Output the [x, y] coordinate of the center of the cell containing the given text.  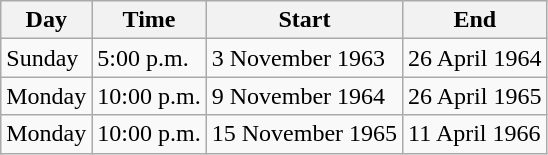
Day [46, 20]
Start [304, 20]
11 April 1966 [475, 134]
9 November 1964 [304, 96]
3 November 1963 [304, 58]
5:00 p.m. [149, 58]
Sunday [46, 58]
End [475, 20]
15 November 1965 [304, 134]
Time [149, 20]
26 April 1965 [475, 96]
26 April 1964 [475, 58]
